Locate the cell with the specified text and output its [x, y] center coordinate. 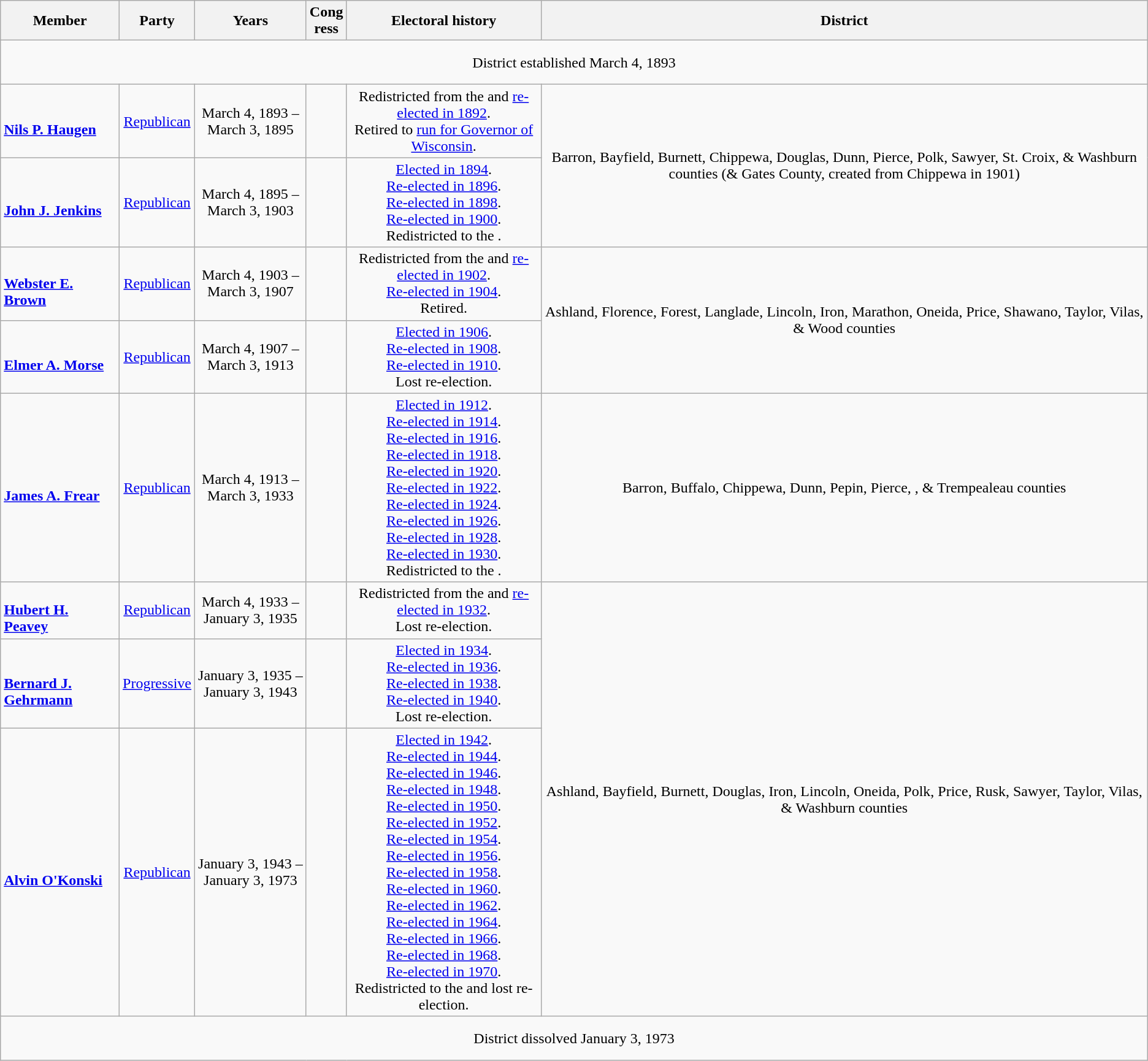
James A. Frear [60, 488]
January 3, 1943 –January 3, 1973 [251, 872]
Barron, Buffalo, Chippewa, Dunn, Pepin, Pierce, , & Trempealeau counties [844, 488]
Elected in 1894.Re-elected in 1896.Re-elected in 1898.Re-elected in 1900.Redistricted to the . [444, 202]
Party [157, 21]
District established March 4, 1893 [574, 63]
March 4, 1895 –March 3, 1903 [251, 202]
Member [60, 21]
Progressive [157, 683]
Alvin O'Konski [60, 872]
Ashland, Florence, Forest, Langlade, Lincoln, Iron, Marathon, Oneida, Price, Shawano, Taylor, Vilas, & Wood counties [844, 320]
Elmer A. Morse [60, 357]
March 4, 1933 –January 3, 1935 [251, 610]
March 4, 1907 –March 3, 1913 [251, 357]
March 4, 1893 –March 3, 1895 [251, 121]
Years [251, 21]
January 3, 1935 –January 3, 1943 [251, 683]
Ashland, Bayfield, Burnett, Douglas, Iron, Lincoln, Oneida, Polk, Price, Rusk, Sawyer, Taylor, Vilas, & Washburn counties [844, 799]
Webster E. Brown [60, 283]
District dissolved January 3, 1973 [574, 1038]
March 4, 1903 –March 3, 1907 [251, 283]
John J. Jenkins [60, 202]
Redistricted from the and re-elected in 1892.Retired to run for Governor of Wisconsin. [444, 121]
Bernard J. Gehrmann [60, 683]
Electoral history [444, 21]
Congress [326, 21]
Elected in 1934.Re-elected in 1936.Re-elected in 1938.Re-elected in 1940.Lost re-election. [444, 683]
March 4, 1913 –March 3, 1933 [251, 488]
Elected in 1906.Re-elected in 1908.Re-elected in 1910.Lost re-election. [444, 357]
Redistricted from the and re-elected in 1902.Re-elected in 1904.Retired. [444, 283]
Redistricted from the and re-elected in 1932.Lost re-election. [444, 610]
District [844, 21]
Nils P. Haugen [60, 121]
Hubert H. Peavey [60, 610]
